For the text-containing cell, return its midpoint in [x, y] coordinate format. 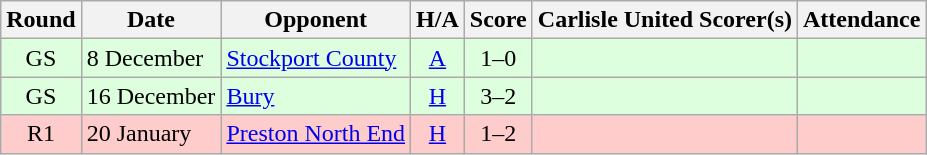
Round [41, 20]
20 January [151, 134]
1–0 [498, 58]
8 December [151, 58]
1–2 [498, 134]
Carlisle United Scorer(s) [664, 20]
3–2 [498, 96]
Stockport County [316, 58]
Score [498, 20]
R1 [41, 134]
Preston North End [316, 134]
H/A [438, 20]
Opponent [316, 20]
A [438, 58]
Date [151, 20]
Attendance [862, 20]
Bury [316, 96]
16 December [151, 96]
